Extract the [x, y] coordinate from the center of the cell holding the provided text.  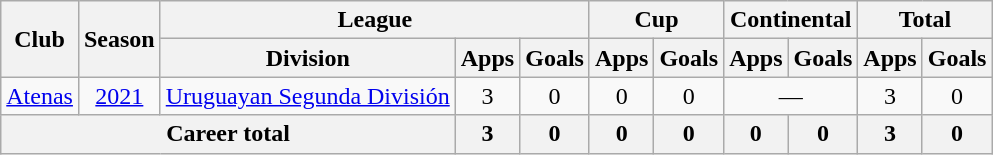
League [374, 20]
Continental [791, 20]
Total [925, 20]
Career total [228, 134]
Atenas [40, 96]
— [791, 96]
Season [119, 39]
2021 [119, 96]
Club [40, 39]
Cup [656, 20]
Division [308, 58]
Uruguayan Segunda División [308, 96]
